Locate the cell with the specified text and output its [x, y] center coordinate. 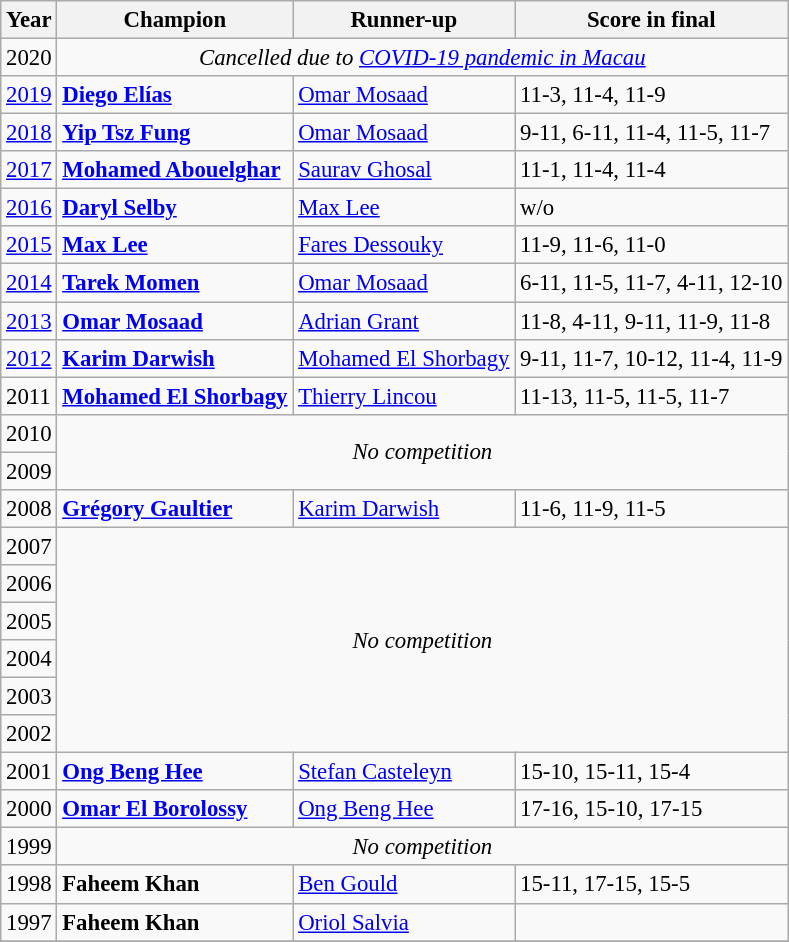
Cancelled due to COVID-19 pandemic in Macau [422, 58]
15-11, 17-15, 15-5 [652, 885]
Champion [175, 20]
w/o [652, 208]
2004 [29, 659]
Saurav Ghosal [404, 170]
9-11, 6-11, 11-4, 11-5, 11-7 [652, 133]
2016 [29, 208]
Yip Tsz Fung [175, 133]
11-9, 11-6, 11-0 [652, 245]
Oriol Salvia [404, 922]
2003 [29, 697]
Score in final [652, 20]
1998 [29, 885]
Adrian Grant [404, 321]
2000 [29, 809]
Grégory Gaultier [175, 509]
2009 [29, 471]
Stefan Casteleyn [404, 772]
2002 [29, 734]
2017 [29, 170]
2005 [29, 621]
Daryl Selby [175, 208]
2018 [29, 133]
Tarek Momen [175, 283]
Diego Elías [175, 95]
2012 [29, 358]
2020 [29, 58]
9-11, 11-7, 10-12, 11-4, 11-9 [652, 358]
Mohamed Abouelghar [175, 170]
2008 [29, 509]
11-8, 4-11, 9-11, 11-9, 11-8 [652, 321]
2010 [29, 433]
11-3, 11-4, 11-9 [652, 95]
11-1, 11-4, 11-4 [652, 170]
2006 [29, 584]
17-16, 15-10, 17-15 [652, 809]
Omar El Borolossy [175, 809]
Year [29, 20]
2015 [29, 245]
2013 [29, 321]
6-11, 11-5, 11-7, 4-11, 12-10 [652, 283]
1997 [29, 922]
2007 [29, 546]
Thierry Lincou [404, 396]
Ben Gould [404, 885]
1999 [29, 847]
2014 [29, 283]
2011 [29, 396]
2001 [29, 772]
Runner-up [404, 20]
11-6, 11-9, 11-5 [652, 509]
11-13, 11-5, 11-5, 11-7 [652, 396]
15-10, 15-11, 15-4 [652, 772]
2019 [29, 95]
Fares Dessouky [404, 245]
